For the text-containing cell, return its midpoint in [x, y] coordinate format. 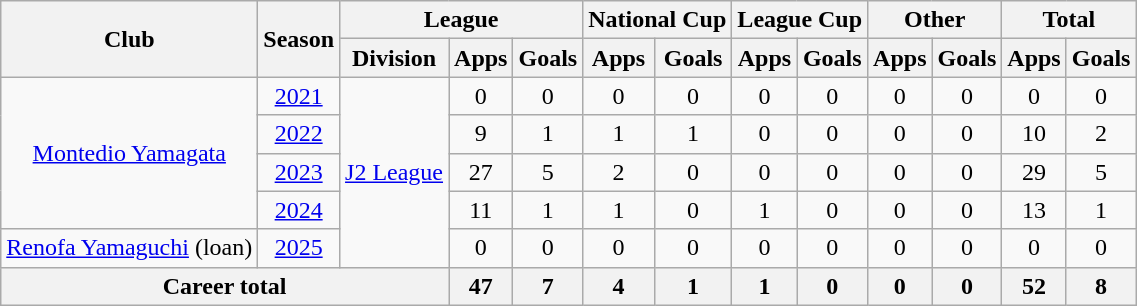
Division [394, 58]
J2 League [394, 172]
Renofa Yamaguchi (loan) [130, 248]
52 [1034, 286]
Total [1069, 20]
League [462, 20]
Other [935, 20]
29 [1034, 172]
Club [130, 39]
27 [481, 172]
League Cup [800, 20]
2023 [299, 172]
7 [548, 286]
11 [481, 210]
2022 [299, 134]
Career total [225, 286]
13 [1034, 210]
Season [299, 39]
9 [481, 134]
National Cup [658, 20]
2024 [299, 210]
47 [481, 286]
2021 [299, 96]
2025 [299, 248]
8 [1101, 286]
10 [1034, 134]
4 [619, 286]
Montedio Yamagata [130, 153]
